Capture the cell that displays the provided text and extract its (x, y) central coordinate. 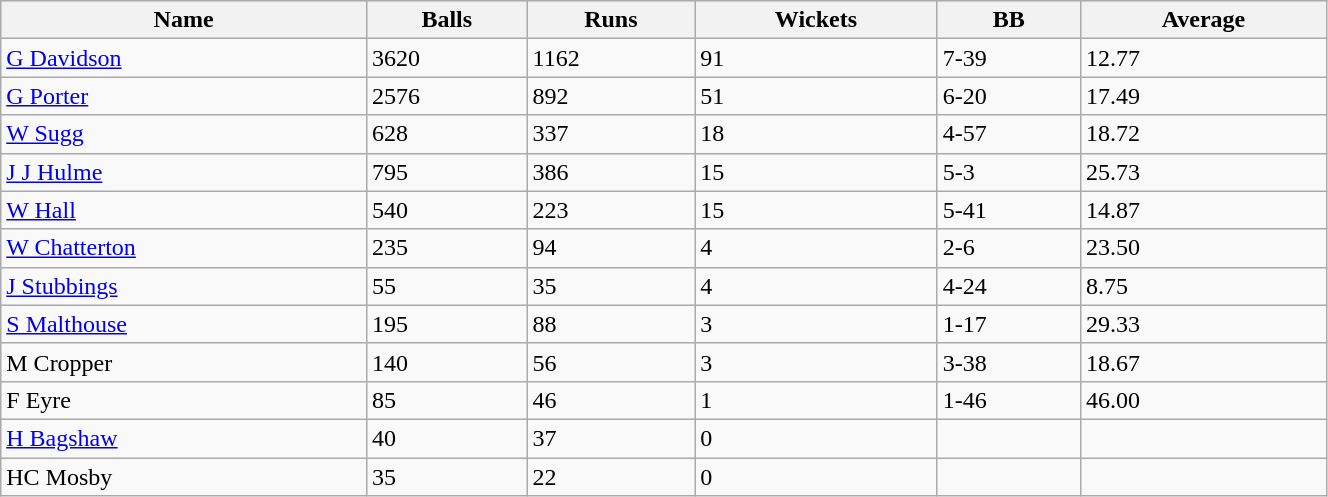
540 (446, 210)
51 (816, 96)
235 (446, 248)
12.77 (1203, 58)
337 (611, 134)
6-20 (1008, 96)
5-3 (1008, 172)
W Chatterton (184, 248)
2576 (446, 96)
J J Hulme (184, 172)
386 (611, 172)
Average (1203, 20)
18.67 (1203, 362)
17.49 (1203, 96)
14.87 (1203, 210)
J Stubbings (184, 286)
3-38 (1008, 362)
40 (446, 438)
G Porter (184, 96)
BB (1008, 20)
85 (446, 400)
56 (611, 362)
94 (611, 248)
795 (446, 172)
8.75 (1203, 286)
22 (611, 477)
18.72 (1203, 134)
88 (611, 324)
G Davidson (184, 58)
892 (611, 96)
W Sugg (184, 134)
Balls (446, 20)
7-39 (1008, 58)
46 (611, 400)
4-57 (1008, 134)
25.73 (1203, 172)
F Eyre (184, 400)
W Hall (184, 210)
H Bagshaw (184, 438)
91 (816, 58)
195 (446, 324)
Name (184, 20)
HC Mosby (184, 477)
1-46 (1008, 400)
5-41 (1008, 210)
46.00 (1203, 400)
18 (816, 134)
223 (611, 210)
29.33 (1203, 324)
55 (446, 286)
628 (446, 134)
1 (816, 400)
23.50 (1203, 248)
S Malthouse (184, 324)
M Cropper (184, 362)
3620 (446, 58)
37 (611, 438)
1162 (611, 58)
2-6 (1008, 248)
4-24 (1008, 286)
1-17 (1008, 324)
Wickets (816, 20)
Runs (611, 20)
140 (446, 362)
